Output the (x, y) coordinate of the center of the cell containing the given text.  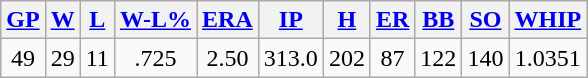
1.0351 (548, 58)
ER (392, 20)
49 (23, 58)
BB (438, 20)
H (346, 20)
122 (438, 58)
SO (486, 20)
W-L% (155, 20)
GP (23, 20)
140 (486, 58)
87 (392, 58)
ERA (228, 20)
.725 (155, 58)
11 (97, 58)
29 (62, 58)
WHIP (548, 20)
313.0 (290, 58)
IP (290, 20)
202 (346, 58)
L (97, 20)
2.50 (228, 58)
W (62, 20)
